Locate the cell with the specified text and output its [x, y] center coordinate. 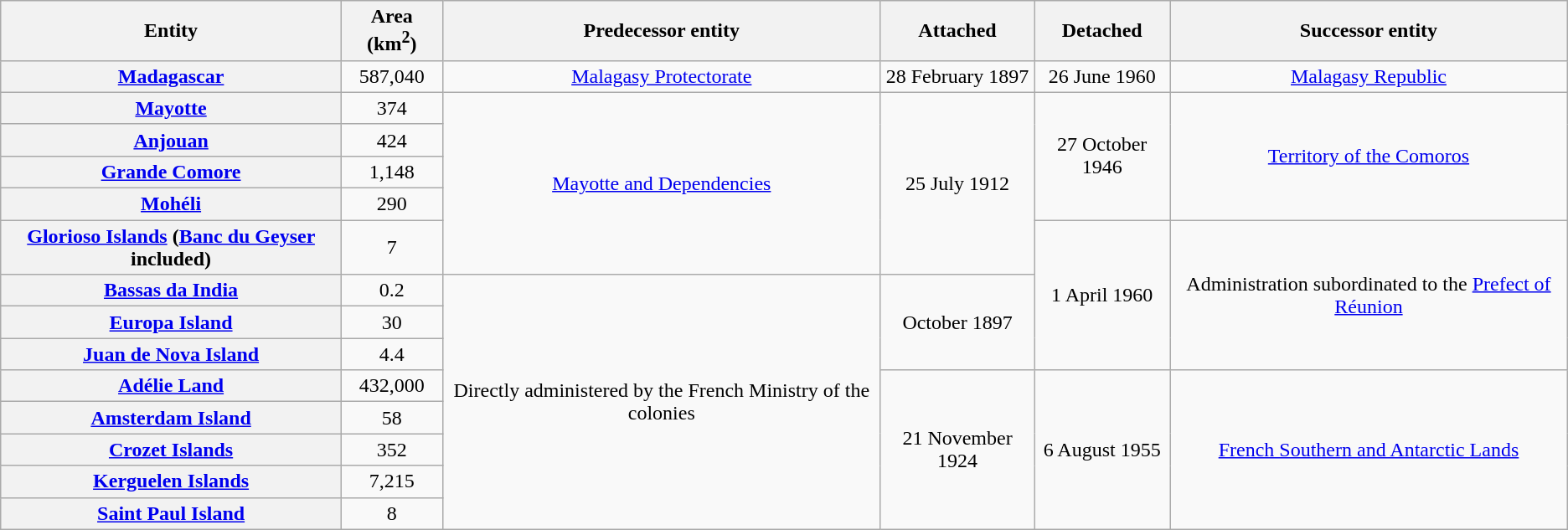
Kerguelen Islands [171, 481]
1 April 1960 [1102, 295]
Area (km2) [392, 31]
1,148 [392, 172]
27 October 1946 [1102, 156]
25 July 1912 [957, 183]
Administration subordinated to the Prefect of Réunion [1369, 295]
30 [392, 322]
Entity [171, 31]
Grande Comore [171, 172]
28 February 1897 [957, 76]
Attached [957, 31]
Mayotte and Dependencies [662, 183]
Saint Paul Island [171, 513]
Territory of the Comoros [1369, 156]
Detached [1102, 31]
7,215 [392, 481]
Predecessor entity [662, 31]
352 [392, 450]
374 [392, 108]
French Southern and Antarctic Lands [1369, 450]
6 August 1955 [1102, 450]
Europa Island [171, 322]
Directly administered by the French Ministry of the colonies [662, 402]
8 [392, 513]
Mohéli [171, 204]
7 [392, 248]
424 [392, 140]
Bassas da India [171, 291]
Crozet Islands [171, 450]
290 [392, 204]
Glorioso Islands (Banc du Geyser included) [171, 248]
21 November 1924 [957, 450]
Anjouan [171, 140]
Malagasy Protectorate [662, 76]
587,040 [392, 76]
Juan de Nova Island [171, 354]
26 June 1960 [1102, 76]
432,000 [392, 386]
Successor entity [1369, 31]
Amsterdam Island [171, 418]
58 [392, 418]
Malagasy Republic [1369, 76]
Madagascar [171, 76]
0.2 [392, 291]
October 1897 [957, 322]
Mayotte [171, 108]
Adélie Land [171, 386]
4.4 [392, 354]
